Identify which cell holds the provided text, then report its (X, Y) central coordinate. 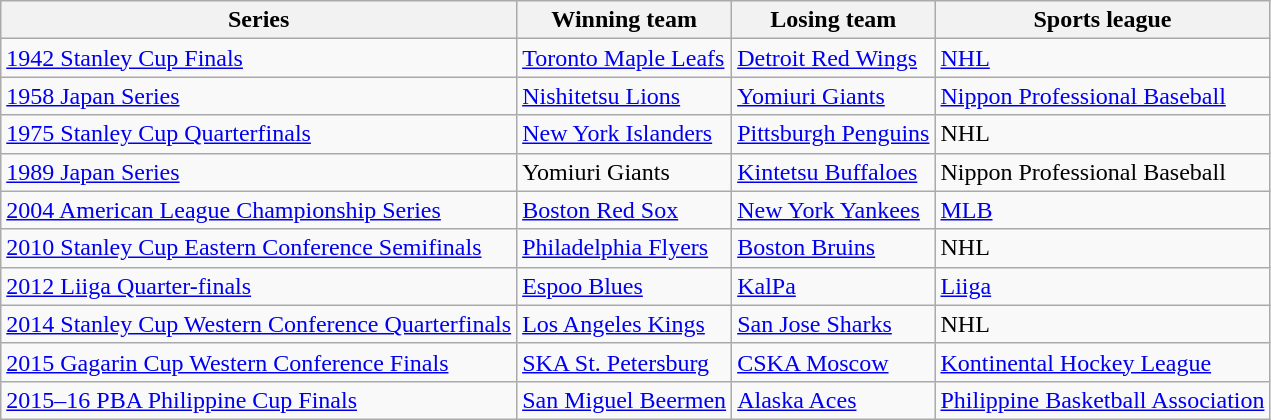
KalPa (834, 286)
1958 Japan Series (259, 96)
SKA St. Petersburg (624, 362)
Toronto Maple Leafs (624, 58)
2015 Gagarin Cup Western Conference Finals (259, 362)
San Miguel Beermen (624, 400)
Boston Red Sox (624, 210)
Winning team (624, 20)
Losing team (834, 20)
Pittsburgh Penguins (834, 134)
Series (259, 20)
1975 Stanley Cup Quarterfinals (259, 134)
Kintetsu Buffaloes (834, 172)
Philippine Basketball Association (1102, 400)
Nishitetsu Lions (624, 96)
Boston Bruins (834, 248)
2004 American League Championship Series (259, 210)
2012 Liiga Quarter-finals (259, 286)
2015–16 PBA Philippine Cup Finals (259, 400)
San Jose Sharks (834, 324)
2014 Stanley Cup Western Conference Quarterfinals (259, 324)
New York Yankees (834, 210)
Alaska Aces (834, 400)
1942 Stanley Cup Finals (259, 58)
MLB (1102, 210)
New York Islanders (624, 134)
2010 Stanley Cup Eastern Conference Semifinals (259, 248)
Detroit Red Wings (834, 58)
Kontinental Hockey League (1102, 362)
CSKA Moscow (834, 362)
Los Angeles Kings (624, 324)
1989 Japan Series (259, 172)
Philadelphia Flyers (624, 248)
Liiga (1102, 286)
Espoo Blues (624, 286)
Sports league (1102, 20)
